Find where the given text appears and provide that cell's center as (x, y) coordinate. 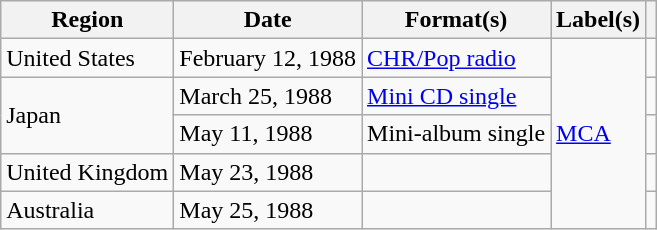
Region (88, 20)
Format(s) (456, 20)
Australia (88, 210)
United States (88, 58)
Mini CD single (456, 96)
Mini-album single (456, 134)
Japan (88, 115)
Label(s) (598, 20)
CHR/Pop radio (456, 58)
May 11, 1988 (268, 134)
March 25, 1988 (268, 96)
May 23, 1988 (268, 172)
United Kingdom (88, 172)
Date (268, 20)
May 25, 1988 (268, 210)
February 12, 1988 (268, 58)
MCA (598, 134)
